Locate the cell with the specified text and output its [x, y] center coordinate. 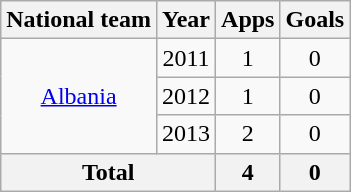
2013 [186, 134]
Apps [248, 20]
4 [248, 172]
2012 [186, 96]
2011 [186, 58]
Goals [315, 20]
Albania [79, 96]
Year [186, 20]
Total [108, 172]
National team [79, 20]
2 [248, 134]
